For the text-containing cell, return its midpoint in [X, Y] coordinate format. 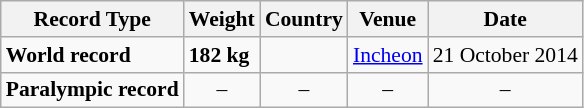
Country [304, 19]
Record Type [92, 19]
Date [506, 19]
Incheon [388, 55]
Paralympic record [92, 90]
Venue [388, 19]
World record [92, 55]
Weight [222, 19]
182 kg [222, 55]
21 October 2014 [506, 55]
